Output the [x, y] coordinate of the center of the cell containing the given text.  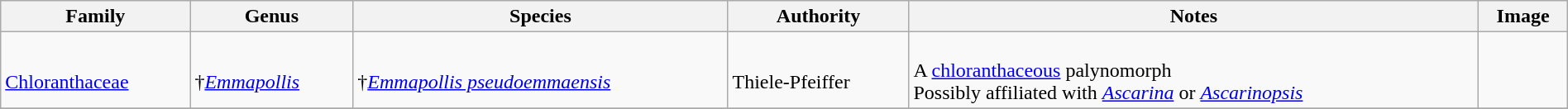
Species [541, 17]
Thiele-Pfeiffer [819, 70]
Authority [819, 17]
Chloranthaceae [96, 70]
Notes [1194, 17]
Family [96, 17]
†Emmapollis pseudoemmaensis [541, 70]
Image [1523, 17]
†Emmapollis [271, 70]
Genus [271, 17]
A chloranthaceous palynomorphPossibly affiliated with Ascarina or Ascarinopsis [1194, 70]
